Return the (x, y) coordinate for the center point of the cell that contains the specified text.  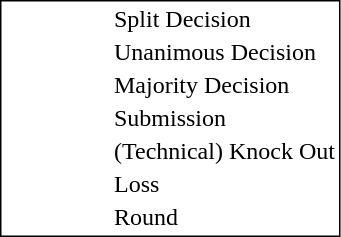
Round (224, 217)
(Technical) Knock Out (224, 151)
Unanimous Decision (224, 53)
Split Decision (224, 19)
Submission (224, 119)
Loss (224, 185)
Majority Decision (224, 85)
